Search for the cell housing the specified text and yield its [X, Y] center coordinate. 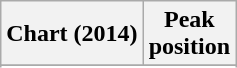
Chart (2014) [72, 34]
Peakposition [189, 34]
